Capture the cell that displays the provided text and extract its (x, y) central coordinate. 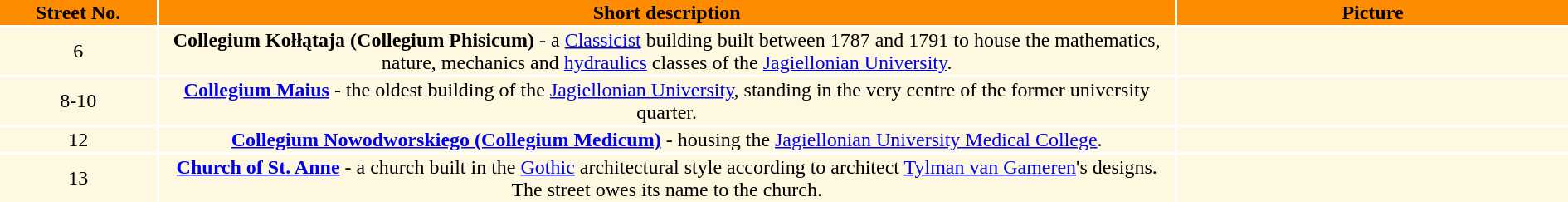
8-10 (78, 101)
Collegium Maius - the oldest building of the Jagiellonian University, standing in the very centre of the former university quarter. (667, 101)
Picture (1372, 12)
6 (78, 52)
13 (78, 178)
12 (78, 140)
Short description (667, 12)
Collegium Nowodworskiego (Collegium Medicum) - housing the Jagiellonian University Medical College. (667, 140)
Street No. (78, 12)
